Capture the cell that displays the provided text and extract its (X, Y) central coordinate. 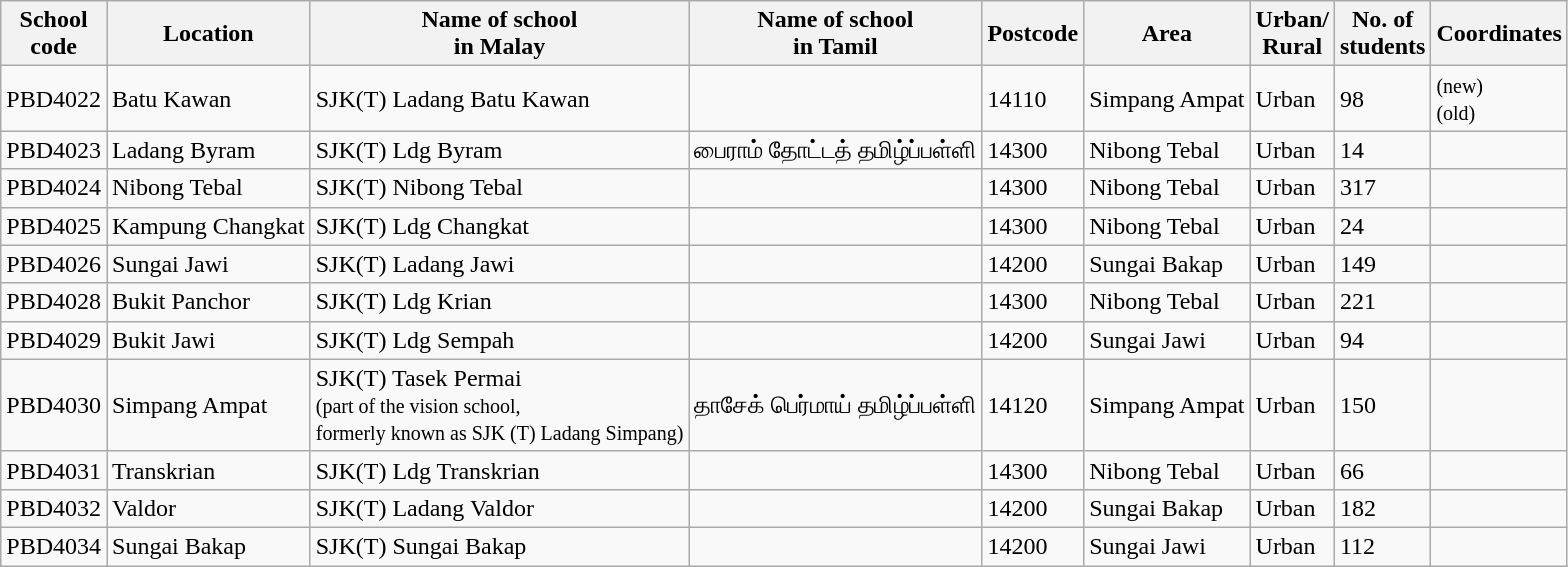
SJK(T) Ldg Sempah (500, 340)
PBD4030 (54, 405)
பைராம் தோட்டத் தமிழ்ப்பள்ளி (836, 150)
Kampung Changkat (208, 226)
24 (1382, 226)
221 (1382, 302)
PBD4031 (54, 470)
PBD4022 (54, 98)
Bukit Jawi (208, 340)
112 (1382, 546)
SJK(T) Ldg Changkat (500, 226)
Ladang Byram (208, 150)
(new) (old) (1499, 98)
PBD4023 (54, 150)
Postcode (1033, 34)
Urban/Rural (1292, 34)
PBD4032 (54, 508)
Name of schoolin Tamil (836, 34)
SJK(T) Ldg Krian (500, 302)
66 (1382, 470)
SJK(T) Tasek Permai(part of the vision school,formerly known as SJK (T) Ladang Simpang) (500, 405)
PBD4029 (54, 340)
PBD4025 (54, 226)
94 (1382, 340)
98 (1382, 98)
தாசேக் பெர்மாய் தமிழ்ப்பள்ளி (836, 405)
Name of schoolin Malay (500, 34)
SJK(T) Ldg Byram (500, 150)
Batu Kawan (208, 98)
14120 (1033, 405)
SJK(T) Sungai Bakap (500, 546)
Location (208, 34)
Coordinates (1499, 34)
14 (1382, 150)
Area (1167, 34)
SJK(T) Ladang Valdor (500, 508)
SJK(T) Ladang Batu Kawan (500, 98)
PBD4034 (54, 546)
SJK(T) Ldg Transkrian (500, 470)
150 (1382, 405)
14110 (1033, 98)
PBD4026 (54, 264)
Valdor (208, 508)
No. ofstudents (1382, 34)
149 (1382, 264)
Schoolcode (54, 34)
SJK(T) Nibong Tebal (500, 188)
PBD4028 (54, 302)
Bukit Panchor (208, 302)
SJK(T) Ladang Jawi (500, 264)
182 (1382, 508)
317 (1382, 188)
Transkrian (208, 470)
PBD4024 (54, 188)
